Identify which cell holds the provided text, then report its [x, y] central coordinate. 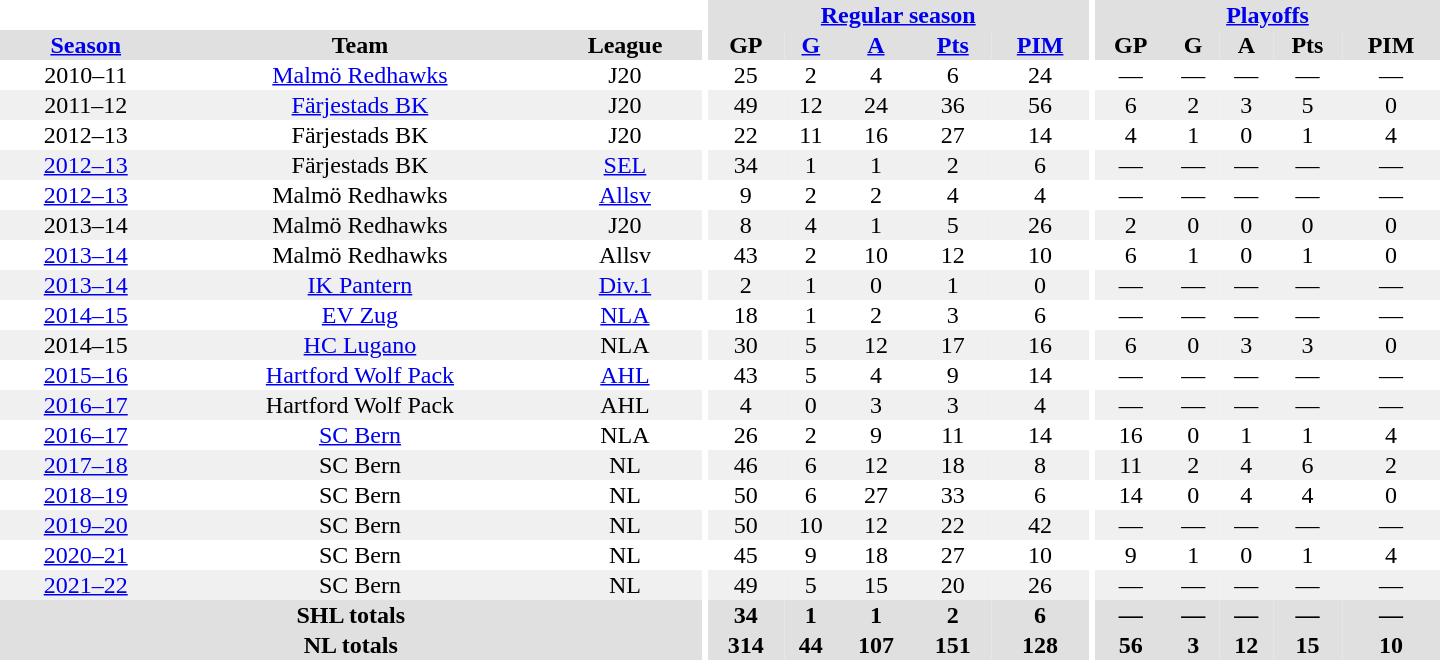
IK Pantern [360, 285]
107 [876, 645]
2021–22 [86, 585]
2011–12 [86, 105]
314 [746, 645]
Season [86, 45]
NL totals [351, 645]
45 [746, 555]
33 [952, 495]
SHL totals [351, 615]
42 [1040, 525]
2010–11 [86, 75]
2020–21 [86, 555]
20 [952, 585]
Div.1 [624, 285]
Regular season [898, 15]
2015–16 [86, 375]
Playoffs [1268, 15]
2018–19 [86, 495]
League [624, 45]
36 [952, 105]
HC Lugano [360, 345]
25 [746, 75]
2019–20 [86, 525]
46 [746, 465]
17 [952, 345]
151 [952, 645]
Team [360, 45]
44 [810, 645]
EV Zug [360, 315]
2017–18 [86, 465]
SEL [624, 165]
30 [746, 345]
128 [1040, 645]
